Capture the cell that displays the provided text and extract its [X, Y] central coordinate. 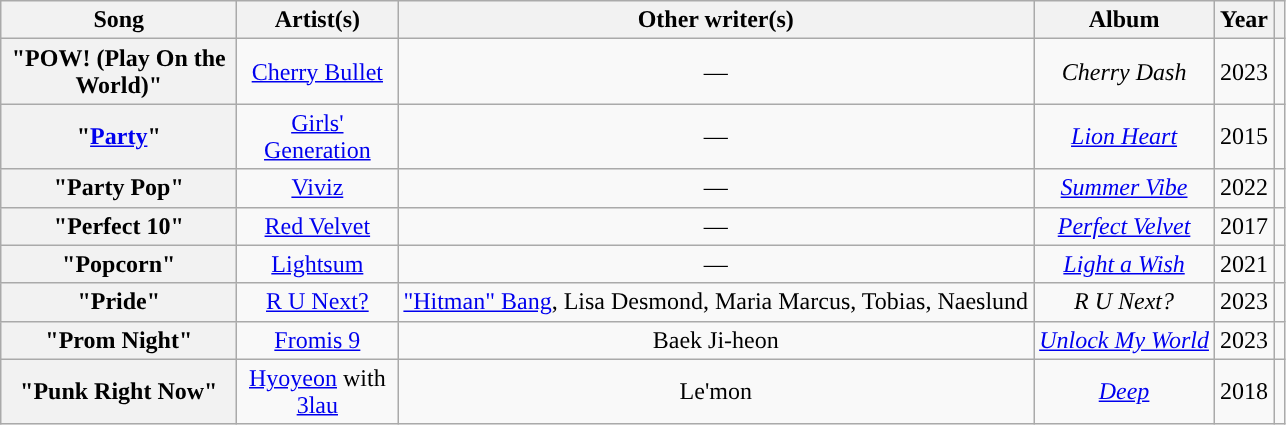
"Popcorn" [119, 264]
Other writer(s) [716, 20]
Summer Vibe [1124, 188]
Unlock My World [1124, 340]
Deep [1124, 392]
"Pride" [119, 302]
Lightsum [318, 264]
"Punk Right Now" [119, 392]
2022 [1244, 188]
Perfect Velvet [1124, 226]
Year [1244, 20]
Fromis 9 [318, 340]
Red Velvet [318, 226]
Album [1124, 20]
Light a Wish [1124, 264]
2021 [1244, 264]
Song [119, 20]
2015 [1244, 136]
"Perfect 10" [119, 226]
Lion Heart [1124, 136]
"Party Pop" [119, 188]
Artist(s) [318, 20]
Baek Ji-heon [716, 340]
"Party" [119, 136]
Girls' Generation [318, 136]
Viviz [318, 188]
2018 [1244, 392]
"POW! (Play On the World)" [119, 72]
Hyoyeon with 3lau [318, 392]
2017 [1244, 226]
"Hitman" Bang, Lisa Desmond, Maria Marcus, Tobias, Naeslund [716, 302]
Cherry Dash [1124, 72]
Cherry Bullet [318, 72]
"Prom Night" [119, 340]
Le'mon [716, 392]
